Scan for the cell matching the given text and deliver its (x, y) coordinate at center. 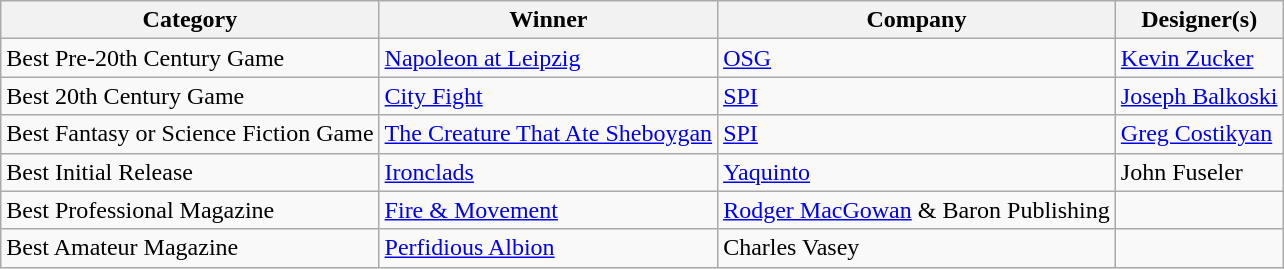
Rodger MacGowan & Baron Publishing (917, 210)
Best Initial Release (190, 172)
The Creature That Ate Sheboygan (548, 134)
City Fight (548, 96)
Winner (548, 20)
Fire & Movement (548, 210)
OSG (917, 58)
Perfidious Albion (548, 248)
Best 20th Century Game (190, 96)
Category (190, 20)
Charles Vasey (917, 248)
John Fuseler (1199, 172)
Kevin Zucker (1199, 58)
Designer(s) (1199, 20)
Napoleon at Leipzig (548, 58)
Best Fantasy or Science Fiction Game (190, 134)
Joseph Balkoski (1199, 96)
Best Amateur Magazine (190, 248)
Company (917, 20)
Yaquinto (917, 172)
Best Pre-20th Century Game (190, 58)
Ironclads (548, 172)
Best Professional Magazine (190, 210)
Greg Costikyan (1199, 134)
